Determine the (X, Y) coordinate at the center of the cell enclosing the given text.  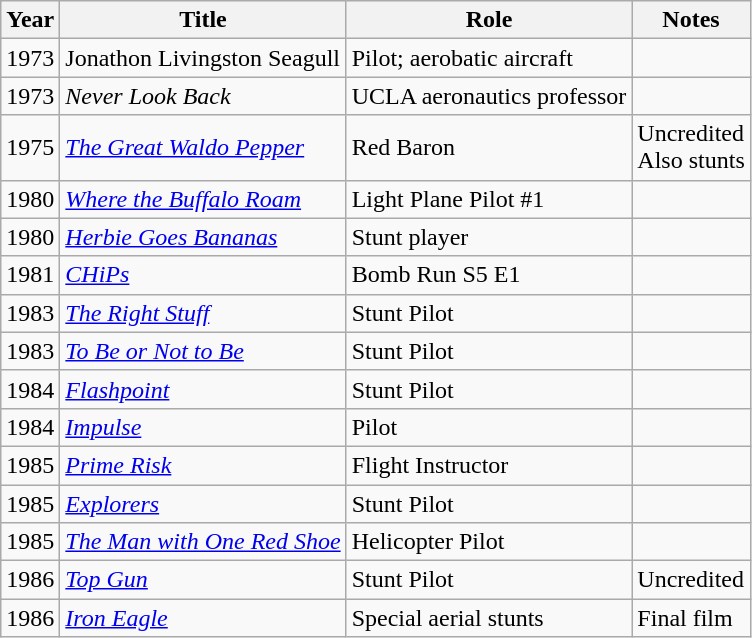
The Right Stuff (203, 313)
Explorers (203, 503)
UncreditedAlso stunts (691, 148)
Year (30, 20)
Top Gun (203, 580)
UCLA aeronautics professor (489, 96)
Jonathon Livingston Seagull (203, 58)
Flashpoint (203, 389)
Light Plane Pilot #1 (489, 199)
The Man with One Red Shoe (203, 542)
Red Baron (489, 148)
Impulse (203, 427)
Role (489, 20)
Prime Risk (203, 465)
Pilot (489, 427)
Helicopter Pilot (489, 542)
Uncredited (691, 580)
Notes (691, 20)
Flight Instructor (489, 465)
Stunt player (489, 237)
Iron Eagle (203, 618)
To Be or Not to Be (203, 351)
1981 (30, 275)
Herbie Goes Bananas (203, 237)
Title (203, 20)
Special aerial stunts (489, 618)
CHiPs (203, 275)
1975 (30, 148)
Bomb Run S5 E1 (489, 275)
The Great Waldo Pepper (203, 148)
Never Look Back (203, 96)
Where the Buffalo Roam (203, 199)
Final film (691, 618)
Pilot; aerobatic aircraft (489, 58)
